Extract the (x, y) coordinate from the center of the cell holding the provided text.  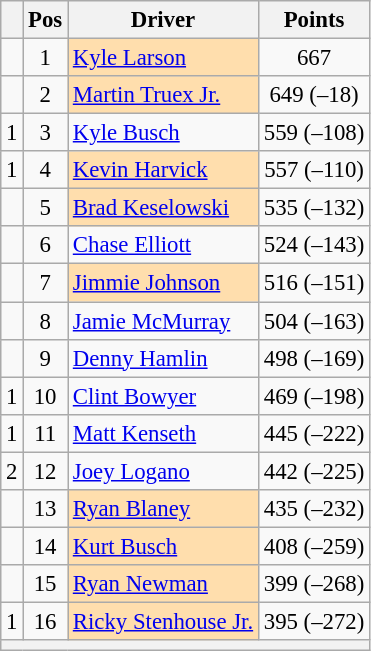
408 (–259) (314, 546)
Kyle Larson (164, 58)
435 (–232) (314, 509)
Clint Bowyer (164, 396)
504 (–163) (314, 321)
Kurt Busch (164, 546)
4 (46, 170)
498 (–169) (314, 358)
557 (–110) (314, 170)
Points (314, 20)
3 (46, 133)
Ryan Blaney (164, 509)
9 (46, 358)
Ricky Stenhouse Jr. (164, 621)
Driver (164, 20)
Ryan Newman (164, 584)
8 (46, 321)
Martin Truex Jr. (164, 95)
Matt Kenseth (164, 433)
15 (46, 584)
14 (46, 546)
Brad Keselowski (164, 208)
559 (–108) (314, 133)
445 (–222) (314, 433)
Joey Logano (164, 471)
11 (46, 433)
399 (–268) (314, 584)
524 (–143) (314, 245)
Denny Hamlin (164, 358)
12 (46, 471)
Pos (46, 20)
649 (–18) (314, 95)
16 (46, 621)
469 (–198) (314, 396)
7 (46, 283)
535 (–132) (314, 208)
Jimmie Johnson (164, 283)
395 (–272) (314, 621)
667 (314, 58)
Kyle Busch (164, 133)
6 (46, 245)
5 (46, 208)
Kevin Harvick (164, 170)
13 (46, 509)
516 (–151) (314, 283)
442 (–225) (314, 471)
Jamie McMurray (164, 321)
10 (46, 396)
Chase Elliott (164, 245)
